Pinpoint the cell where the given text exists, returning its [X, Y] midpoint coordinate. 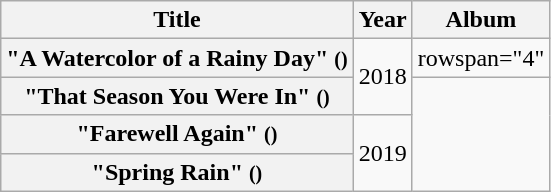
Album [481, 20]
"Spring Rain" () [177, 172]
"Farewell Again" () [177, 134]
2019 [382, 153]
rowspan="4" [481, 58]
Title [177, 20]
"A Watercolor of a Rainy Day" () [177, 58]
"That Season You Were In" () [177, 96]
Year [382, 20]
2018 [382, 77]
